Output the (x, y) coordinate of the center of the cell containing the given text.  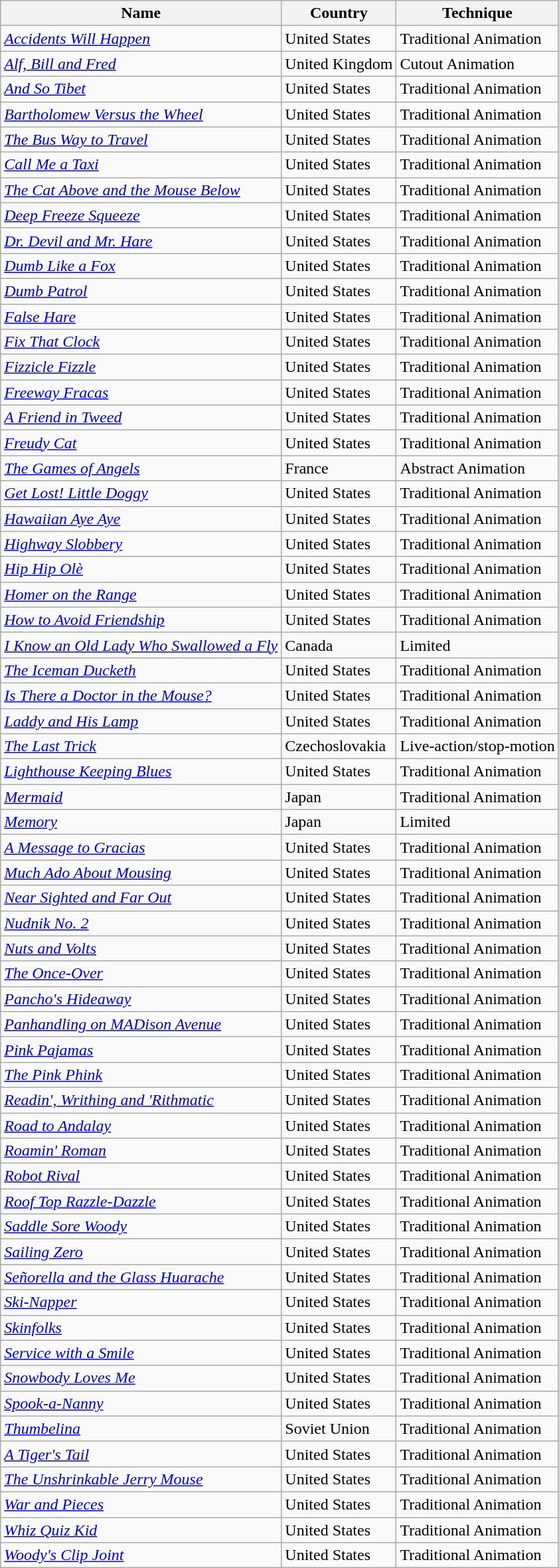
The Last Trick (141, 746)
Technique (477, 13)
A Message to Gracias (141, 847)
Skinfolks (141, 1328)
Pancho's Hideaway (141, 999)
Ski-Napper (141, 1302)
Saddle Sore Woody (141, 1227)
Road to Andalay (141, 1126)
United Kingdom (339, 64)
The Bus Way to Travel (141, 139)
Roamin' Roman (141, 1151)
Live-action/stop-motion (477, 746)
Roof Top Razzle-Dazzle (141, 1201)
Readin', Writhing and 'Rithmatic (141, 1100)
Get Lost! Little Doggy (141, 493)
How to Avoid Friendship (141, 620)
Panhandling on MADison Avenue (141, 1024)
The Unshrinkable Jerry Mouse (141, 1479)
Lighthouse Keeping Blues (141, 772)
Hawaiian Aye Aye (141, 519)
Canada (339, 645)
The Cat Above and the Mouse Below (141, 190)
Whiz Quiz Kid (141, 1529)
The Iceman Ducketh (141, 670)
Name (141, 13)
Service with a Smile (141, 1353)
Dumb Patrol (141, 291)
A Tiger's Tail (141, 1454)
Woody's Clip Joint (141, 1555)
Freeway Fracas (141, 392)
The Once-Over (141, 974)
Deep Freeze Squeeze (141, 215)
Thumbelina (141, 1429)
Dr. Devil and Mr. Hare (141, 240)
Pink Pajamas (141, 1049)
Señorella and the Glass Huarache (141, 1277)
I Know an Old Lady Who Swallowed a Fly (141, 645)
And So Tibet (141, 89)
Hip Hip Olè (141, 569)
False Hare (141, 317)
The Games of Angels (141, 468)
Cutout Animation (477, 64)
Much Ado About Mousing (141, 873)
Highway Slobbery (141, 544)
Fizzicle Fizzle (141, 367)
A Friend in Tweed (141, 418)
Nuts and Volts (141, 948)
Freudy Cat (141, 443)
Accidents Will Happen (141, 39)
Call Me a Taxi (141, 165)
Alf, Bill and Fred (141, 64)
Sailing Zero (141, 1252)
Memory (141, 822)
Is There a Doctor in the Mouse? (141, 695)
France (339, 468)
Abstract Animation (477, 468)
Bartholomew Versus the Wheel (141, 114)
Snowbody Loves Me (141, 1378)
Nudnik No. 2 (141, 923)
Robot Rival (141, 1176)
Near Sighted and Far Out (141, 898)
Fix That Clock (141, 342)
Laddy and His Lamp (141, 721)
Mermaid (141, 797)
The Pink Phink (141, 1075)
Homer on the Range (141, 594)
Country (339, 13)
Soviet Union (339, 1429)
Czechoslovakia (339, 746)
War and Pieces (141, 1504)
Spook-a-Nanny (141, 1403)
Dumb Like a Fox (141, 266)
